Pinpoint the cell where the given text exists, returning its [x, y] midpoint coordinate. 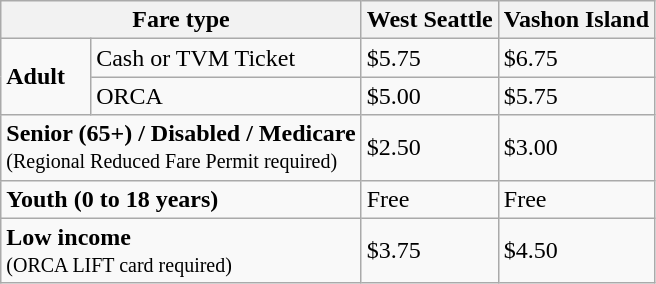
ORCA [226, 96]
$3.75 [430, 250]
West Seattle [430, 20]
Vashon Island [576, 20]
Low income(ORCA LIFT card required) [181, 250]
Fare type [181, 20]
Youth (0 to 18 years) [181, 199]
$6.75 [576, 58]
Senior (65+) / Disabled / Medicare(Regional Reduced Fare Permit required) [181, 148]
Adult [46, 77]
$2.50 [430, 148]
$4.50 [576, 250]
Cash or TVM Ticket [226, 58]
$3.00 [576, 148]
$5.00 [430, 96]
